Return the (X, Y) coordinate for the center point of the cell that contains the specified text.  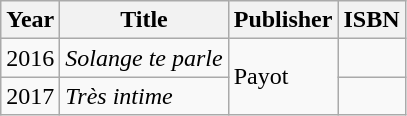
Publisher (283, 20)
2016 (30, 58)
Payot (283, 77)
ISBN (372, 20)
Title (144, 20)
Très intime (144, 96)
2017 (30, 96)
Year (30, 20)
Solange te parle (144, 58)
